Determine the (X, Y) coordinate at the center of the cell enclosing the given text.  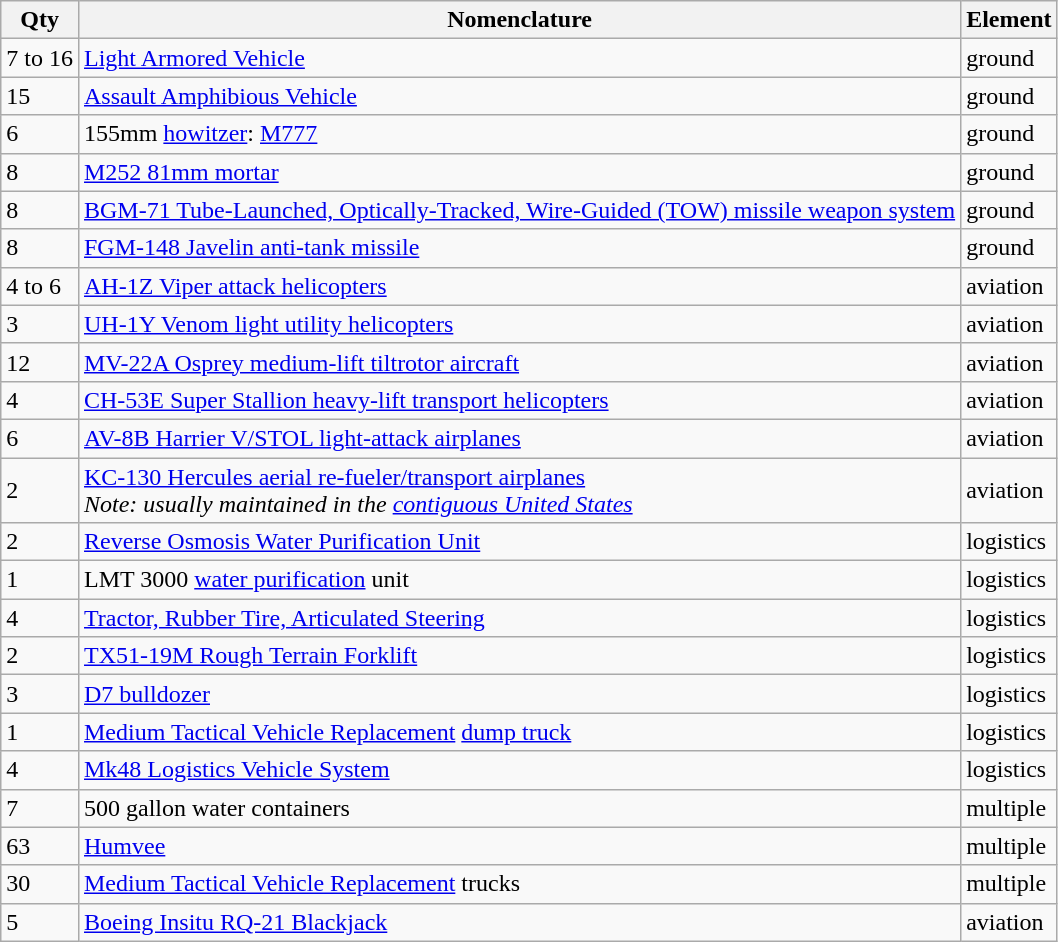
TX51-19M Rough Terrain Forklift (519, 656)
63 (40, 846)
Qty (40, 20)
Mk48 Logistics Vehicle System (519, 770)
4 to 6 (40, 286)
LMT 3000 water purification unit (519, 580)
Tractor, Rubber Tire, Articulated Steering (519, 618)
CH-53E Super Stallion heavy-lift transport helicopters (519, 400)
500 gallon water containers (519, 808)
Medium Tactical Vehicle Replacement dump truck (519, 732)
7 (40, 808)
Element (1009, 20)
15 (40, 96)
FGM-148 Javelin anti-tank missile (519, 248)
Light Armored Vehicle (519, 58)
Humvee (519, 846)
Assault Amphibious Vehicle (519, 96)
BGM-71 Tube-Launched, Optically-Tracked, Wire-Guided (TOW) missile weapon system (519, 210)
AV-8B Harrier V/STOL light-attack airplanes (519, 438)
155mm howitzer: M777 (519, 134)
Medium Tactical Vehicle Replacement trucks (519, 884)
MV-22A Osprey medium-lift tiltrotor aircraft (519, 362)
7 to 16 (40, 58)
UH-1Y Venom light utility helicopters (519, 324)
Nomenclature (519, 20)
12 (40, 362)
AH-1Z Viper attack helicopters (519, 286)
D7 bulldozer (519, 694)
Reverse Osmosis Water Purification Unit (519, 542)
KC-130 Hercules aerial re-fueler/transport airplanesNote: usually maintained in the contiguous United States (519, 490)
M252 81mm mortar (519, 172)
Boeing Insitu RQ-21 Blackjack (519, 922)
30 (40, 884)
5 (40, 922)
